Identify which cell holds the provided text, then report its (X, Y) central coordinate. 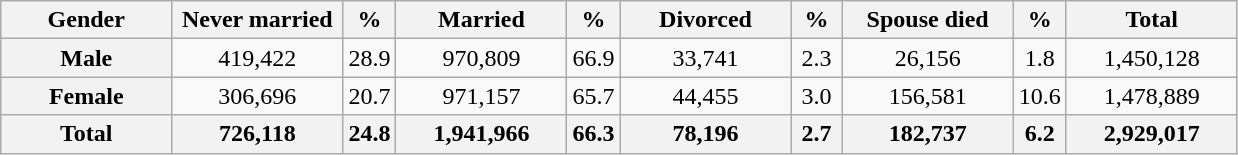
44,455 (706, 96)
2,929,017 (1152, 134)
66.3 (594, 134)
10.6 (1040, 96)
26,156 (928, 58)
2.3 (816, 58)
726,118 (258, 134)
Spouse died (928, 20)
65.7 (594, 96)
6.2 (1040, 134)
28.9 (370, 58)
24.8 (370, 134)
306,696 (258, 96)
1,450,128 (1152, 58)
Never married (258, 20)
3.0 (816, 96)
Divorced (706, 20)
Female (86, 96)
33,741 (706, 58)
1,941,966 (482, 134)
419,422 (258, 58)
970,809 (482, 58)
Married (482, 20)
1.8 (1040, 58)
78,196 (706, 134)
2.7 (816, 134)
66.9 (594, 58)
1,478,889 (1152, 96)
Gender (86, 20)
971,157 (482, 96)
182,737 (928, 134)
Male (86, 58)
20.7 (370, 96)
156,581 (928, 96)
